Find where the given text appears and provide that cell's center as (x, y) coordinate. 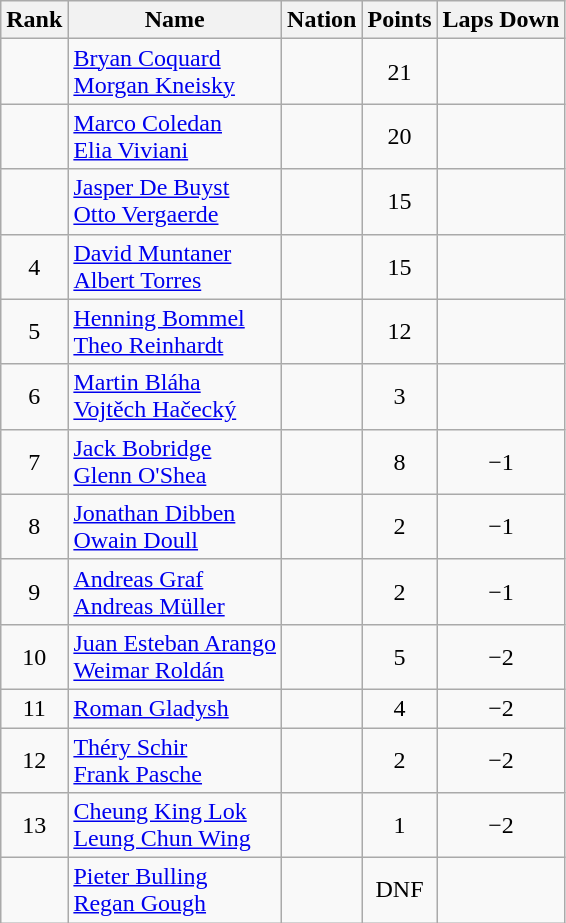
Points (400, 20)
Name (175, 20)
Roman Gladysh (175, 708)
Cheung King LokLeung Chun Wing (175, 826)
3 (400, 396)
Marco ColedanElia Viviani (175, 136)
Bryan CoquardMorgan Kneisky (175, 72)
Nation (322, 20)
13 (34, 826)
Théry SchirFrank Pasche (175, 760)
10 (34, 656)
20 (400, 136)
Juan Esteban ArangoWeimar Roldán (175, 656)
21 (400, 72)
6 (34, 396)
Pieter BullingRegan Gough (175, 890)
Jack BobridgeGlenn O'Shea (175, 462)
Andreas GrafAndreas Müller (175, 592)
Jasper De BuystOtto Vergaerde (175, 202)
Laps Down (501, 20)
Henning BommelTheo Reinhardt (175, 332)
7 (34, 462)
Martin BláhaVojtěch Hačecký (175, 396)
David MuntanerAlbert Torres (175, 266)
DNF (400, 890)
Jonathan DibbenOwain Doull (175, 526)
9 (34, 592)
Rank (34, 20)
1 (400, 826)
11 (34, 708)
